Determine the (X, Y) coordinate at the center of the cell enclosing the given text.  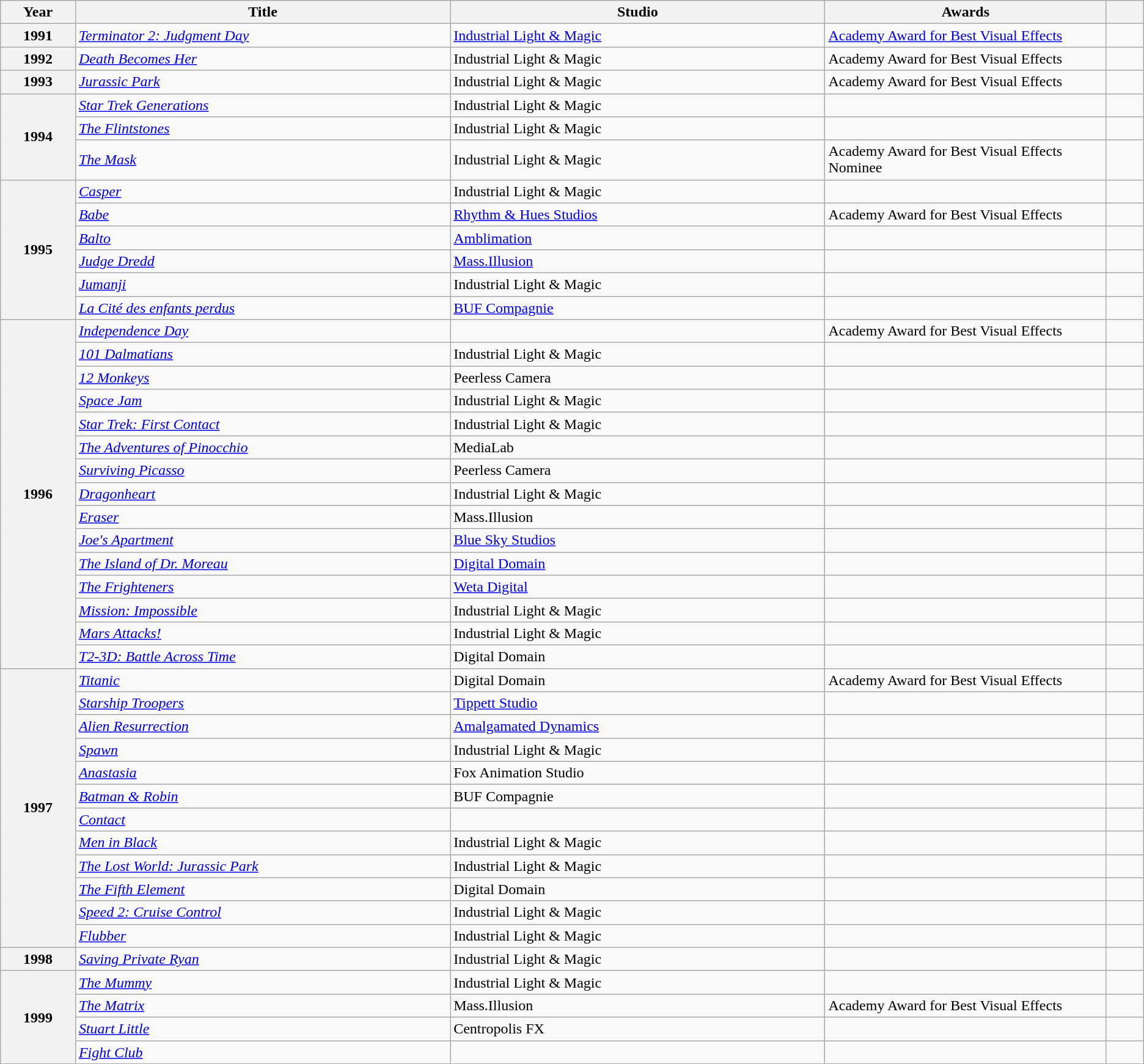
Star Trek Generations (263, 105)
The Lost World: Jurassic Park (263, 866)
Weta Digital (638, 587)
Alien Resurrection (263, 727)
Mission: Impossible (263, 610)
The Frighteners (263, 587)
1998 (38, 959)
Batman & Robin (263, 796)
Mars Attacks! (263, 633)
MediaLab (638, 447)
Surviving Picasso (263, 471)
Star Trek: First Contact (263, 424)
Fight Club (263, 1052)
12 Monkeys (263, 378)
1993 (38, 82)
The Flintstones (263, 128)
Speed 2: Cruise Control (263, 912)
Flubber (263, 936)
Casper (263, 191)
1995 (38, 249)
Eraser (263, 517)
Tippett Studio (638, 703)
Judge Dredd (263, 261)
Independence Day (263, 331)
Jurassic Park (263, 82)
1991 (38, 35)
Space Jam (263, 401)
Blue Sky Studios (638, 540)
1999 (38, 1017)
Contact (263, 820)
Anastasia (263, 773)
The Fifth Element (263, 889)
Stuart Little (263, 1029)
Babe (263, 215)
Spawn (263, 750)
1996 (38, 494)
Titanic (263, 680)
Amblimation (638, 238)
1992 (38, 59)
Men in Black (263, 843)
Amalgamated Dynamics (638, 727)
The Island of Dr. Moreau (263, 563)
La Cité des enfants perdus (263, 307)
1997 (38, 808)
1994 (38, 137)
Jumanji (263, 284)
Awards (966, 12)
Academy Award for Best Visual Effects Nominee (966, 160)
Centropolis FX (638, 1029)
T2-3D: Battle Across Time (263, 656)
The Mask (263, 160)
The Matrix (263, 1005)
Starship Troopers (263, 703)
Joe's Apartment (263, 540)
The Adventures of Pinocchio (263, 447)
Dragonheart (263, 494)
Rhythm & Hues Studios (638, 215)
The Mummy (263, 982)
Terminator 2: Judgment Day (263, 35)
Death Becomes Her (263, 59)
Year (38, 12)
Saving Private Ryan (263, 959)
101 Dalmatians (263, 354)
Balto (263, 238)
Fox Animation Studio (638, 773)
Title (263, 12)
Studio (638, 12)
